For the text-containing cell, return its midpoint in [x, y] coordinate format. 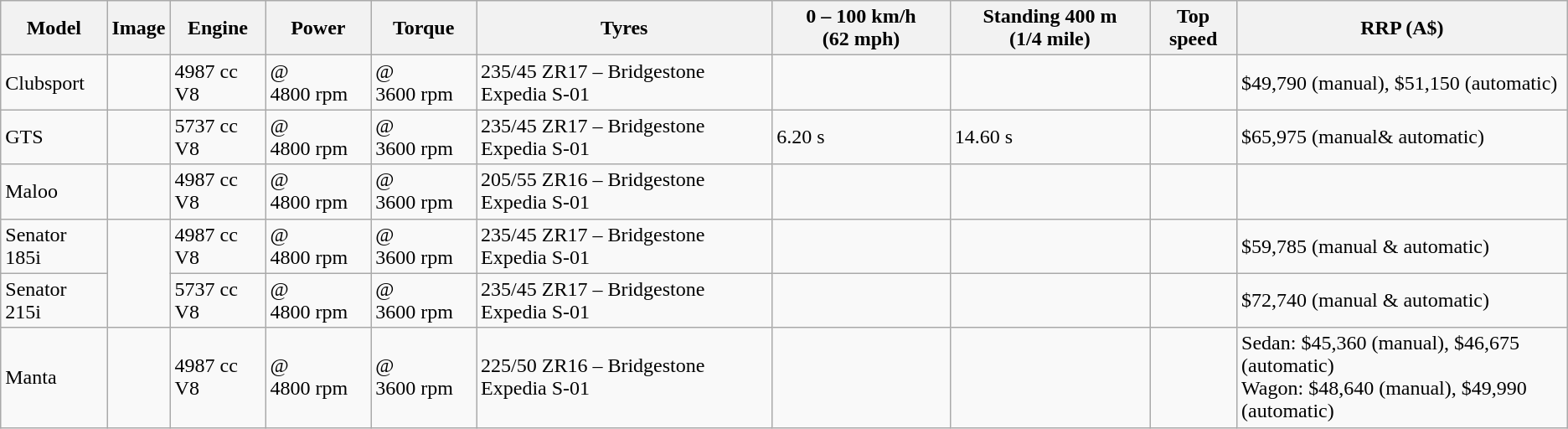
Power [318, 28]
$65,975 (manual& automatic) [1402, 137]
225/50 ZR16 – Bridgestone Expedia S-01 [625, 377]
205/55 ZR16 – Bridgestone Expedia S-01 [625, 191]
GTS [54, 137]
Senator 185i [54, 246]
Sedan: $45,360 (manual), $46,675 (automatic)Wagon: $48,640 (manual), $49,990 (automatic) [1402, 377]
Torque [424, 28]
0 – 100 km/h (62 mph) [861, 28]
Manta [54, 377]
Tyres [625, 28]
Standing 400 m (1/4 mile) [1050, 28]
Image [139, 28]
$59,785 (manual & automatic) [1402, 246]
Top speed [1194, 28]
RRP (A$) [1402, 28]
14.60 s [1050, 137]
Senator 215i [54, 300]
Maloo [54, 191]
Engine [218, 28]
Model [54, 28]
Clubsport [54, 82]
6.20 s [861, 137]
$49,790 (manual), $51,150 (automatic) [1402, 82]
$72,740 (manual & automatic) [1402, 300]
